From the cell containing the given text, extract its center point as (x, y) coordinate. 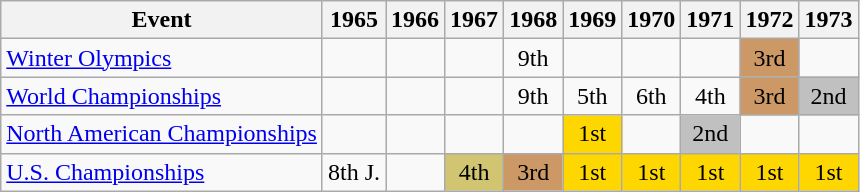
1969 (592, 20)
1971 (710, 20)
North American Championships (162, 134)
8th J. (354, 172)
1965 (354, 20)
1966 (416, 20)
World Championships (162, 96)
5th (592, 96)
1970 (652, 20)
Event (162, 20)
U.S. Championships (162, 172)
1967 (474, 20)
Winter Olympics (162, 58)
6th (652, 96)
1972 (770, 20)
1968 (534, 20)
1973 (828, 20)
